Locate the cell with the specified text and output its [x, y] center coordinate. 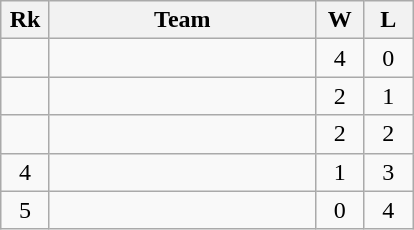
Rk [26, 20]
3 [388, 172]
W [340, 20]
L [388, 20]
Team [182, 20]
5 [26, 210]
